Locate the cell with the specified text and output its (X, Y) center coordinate. 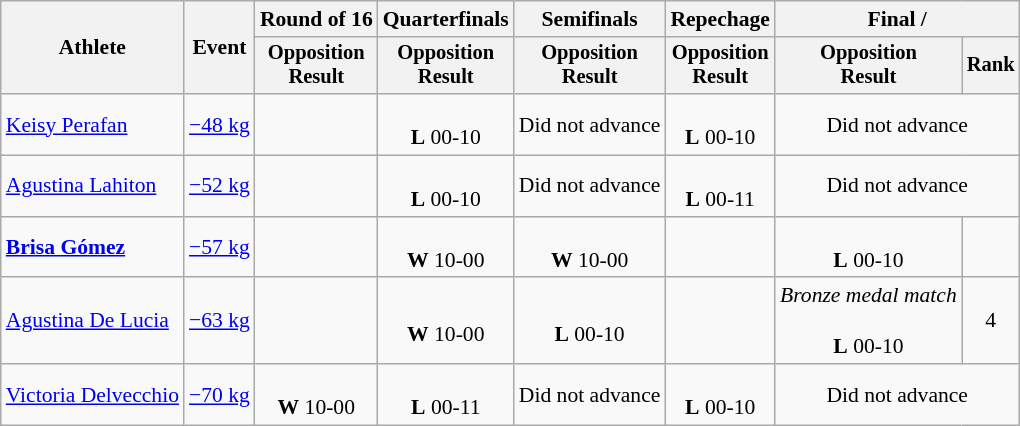
Repechage (720, 19)
Agustina Lahiton (92, 186)
Agustina De Lucia (92, 322)
Semifinals (590, 19)
Event (220, 48)
Quarterfinals (446, 19)
−48 kg (220, 124)
Round of 16 (316, 19)
−63 kg (220, 322)
Bronze medal matchL 00-10 (868, 322)
−52 kg (220, 186)
Final / (897, 19)
−70 kg (220, 394)
Victoria Delvecchio (92, 394)
Athlete (92, 48)
Keisy Perafan (92, 124)
4 (991, 322)
−57 kg (220, 248)
Rank (991, 66)
Brisa Gómez (92, 248)
